From the cell containing the given text, extract its center point as (X, Y) coordinate. 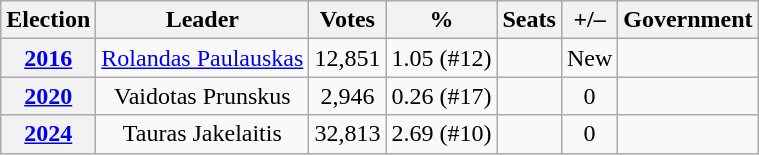
12,851 (348, 58)
Votes (348, 20)
% (442, 20)
32,813 (348, 134)
New (589, 58)
2024 (48, 134)
Seats (529, 20)
Government (688, 20)
2020 (48, 96)
1.05 (#12) (442, 58)
Election (48, 20)
2,946 (348, 96)
Leader (202, 20)
2.69 (#10) (442, 134)
+/– (589, 20)
2016 (48, 58)
Vaidotas Prunskus (202, 96)
Tauras Jakelaitis (202, 134)
0.26 (#17) (442, 96)
Rolandas Paulauskas (202, 58)
